Determine the (x, y) coordinate at the center of the cell enclosing the given text.  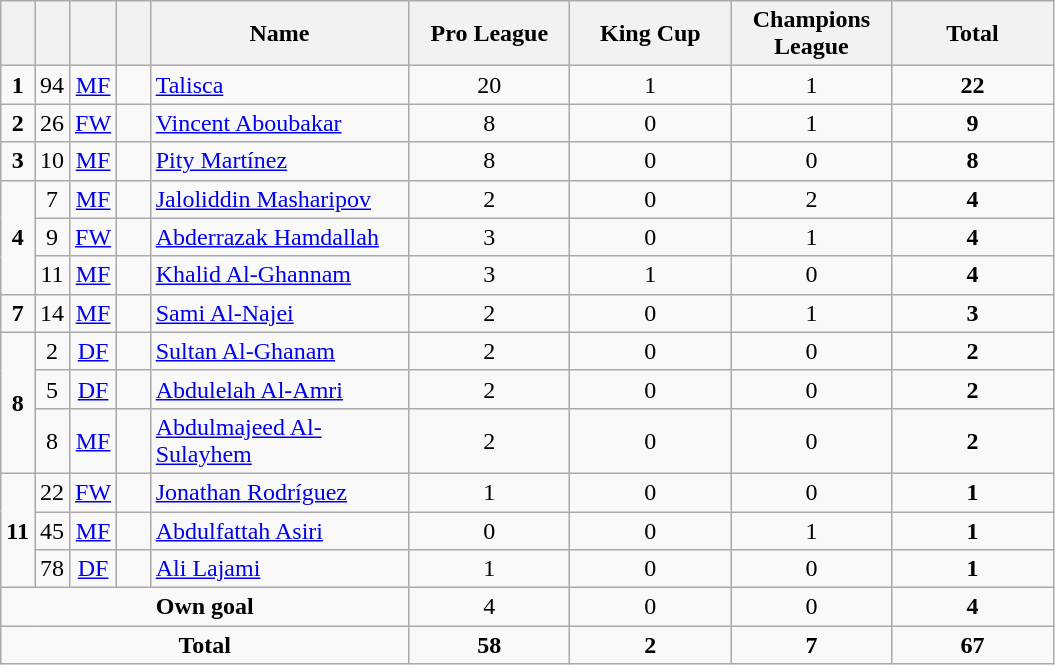
10 (52, 161)
67 (972, 645)
Name (280, 34)
Abdulmajeed Al-Sulayhem (280, 440)
Vincent Aboubakar (280, 123)
Sultan Al-Ghanam (280, 351)
Pro League (490, 34)
Champions League (812, 34)
Ali Lajami (280, 569)
94 (52, 85)
Abderrazak Hamdallah (280, 237)
Jaloliddin Masharipov (280, 199)
Jonathan Rodríguez (280, 492)
Pity Martínez (280, 161)
Own goal (205, 607)
5 (52, 389)
20 (490, 85)
Abdulelah Al-Amri (280, 389)
14 (52, 313)
78 (52, 569)
Abdulfattah Asiri (280, 531)
26 (52, 123)
58 (490, 645)
Talisca (280, 85)
King Cup (650, 34)
Khalid Al-Ghannam (280, 275)
Sami Al-Najei (280, 313)
45 (52, 531)
